Identify which cell holds the provided text, then report its (X, Y) central coordinate. 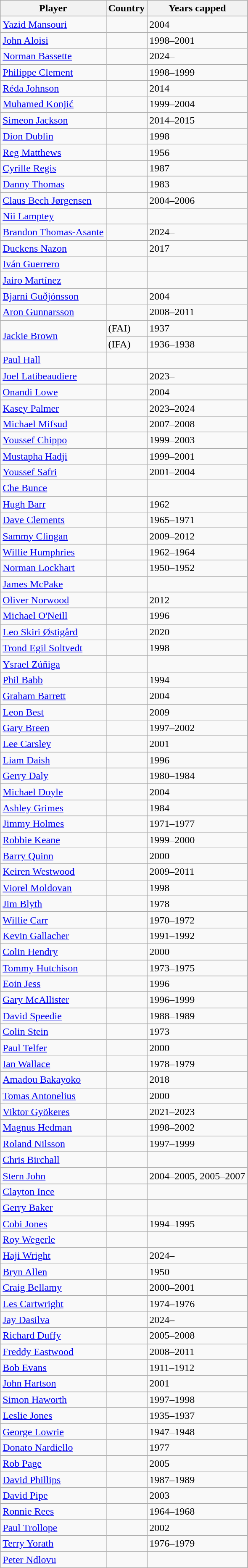
1998–2001 (198, 40)
2004–2006 (198, 200)
1935–1937 (198, 1415)
Leon Best (53, 712)
Keiren Westwood (53, 872)
2023– (198, 376)
2014 (198, 88)
Onandi Lowe (53, 392)
1988–1989 (198, 1016)
Player (53, 8)
(IFA) (127, 344)
1987–1989 (198, 1479)
Iván Guerrero (53, 264)
1965–1971 (198, 520)
1999–2003 (198, 440)
Philippe Clement (53, 72)
Paul Trollope (53, 1528)
Muhamed Konjić (53, 104)
1976–1979 (198, 1544)
Rob Page (53, 1463)
Réda Johnson (53, 88)
1980–1984 (198, 776)
1973 (198, 1032)
1971–1977 (198, 824)
1977 (198, 1447)
Viorel Moldovan (53, 888)
2003 (198, 1496)
1962 (198, 504)
1936–1938 (198, 344)
Cobi Jones (53, 1224)
Peter Ndlovu (53, 1560)
Paul Telfer (53, 1048)
Gary Breen (53, 728)
Leslie Jones (53, 1415)
Roy Wegerle (53, 1240)
1987 (198, 168)
2002 (198, 1528)
Trond Egil Soltvedt (53, 648)
Bryn Allen (53, 1272)
Bob Evans (53, 1368)
Lee Carsley (53, 744)
1970–1972 (198, 920)
Barry Quinn (53, 856)
1937 (198, 328)
Claus Bech Jørgensen (53, 200)
Jay Dasilva (53, 1320)
2005–2008 (198, 1336)
1978–1979 (198, 1064)
John Aloisi (53, 40)
Terry Yorath (53, 1544)
Norman Lockhart (53, 568)
Bjarni Guðjónsson (53, 296)
Joel Latibeaudiere (53, 376)
Chris Birchall (53, 1160)
Danny Thomas (53, 184)
Colin Stein (53, 1032)
2012 (198, 600)
2009 (198, 712)
Tomas Antonelius (53, 1096)
1998–2002 (198, 1128)
David Phillips (53, 1479)
1964–1968 (198, 1512)
Eoin Jess (53, 984)
(FAI) (127, 328)
Jimmy Holmes (53, 824)
2014–2015 (198, 120)
2000–2001 (198, 1288)
Reg Matthews (53, 152)
1994–1995 (198, 1224)
David Speedie (53, 1016)
Viktor Gyökeres (53, 1112)
Duckens Nazon (53, 248)
Graham Barrett (53, 696)
1950–1952 (198, 568)
Magnus Hedman (53, 1128)
Simeon Jackson (53, 120)
Ian Wallace (53, 1064)
2021–2023 (198, 1112)
Dion Dublin (53, 136)
Les Cartwright (53, 1304)
George Lowrie (53, 1431)
1978 (198, 904)
1999–2004 (198, 104)
Paul Hall (53, 360)
1983 (198, 184)
Gerry Daly (53, 776)
1950 (198, 1272)
Jim Blyth (53, 904)
James McPake (53, 584)
1997–1998 (198, 1400)
1997–1999 (198, 1144)
Michael Mifsud (53, 424)
Youssef Chippo (53, 440)
Jairo Martínez (53, 280)
Haji Wright (53, 1256)
1974–1976 (198, 1304)
Ronnie Rees (53, 1512)
2005 (198, 1463)
1999–2001 (198, 456)
Oliver Norwood (53, 600)
Sammy Clingan (53, 536)
2018 (198, 1080)
2020 (198, 632)
Gary McAllister (53, 1000)
1911–1912 (198, 1368)
Mustapha Hadji (53, 456)
Leo Skiri Østigård (53, 632)
1999–2000 (198, 840)
John Hartson (53, 1384)
Colin Hendry (53, 952)
Country (127, 8)
2023–2024 (198, 408)
Yazid Mansouri (53, 24)
1998–1999 (198, 72)
Kevin Gallacher (53, 936)
Brandon Thomas-Asante (53, 232)
2001–2004 (198, 472)
Kasey Palmer (53, 408)
Phil Babb (53, 680)
Che Bunce (53, 488)
Youssef Safri (53, 472)
Richard Duffy (53, 1336)
1956 (198, 152)
Aron Gunnarsson (53, 312)
Willie Carr (53, 920)
Amadou Bakayoko (53, 1080)
Ysrael Zúñiga (53, 664)
2009–2011 (198, 872)
1991–1992 (198, 936)
Craig Bellamy (53, 1288)
Norman Bassette (53, 56)
1994 (198, 680)
Hugh Barr (53, 504)
Willie Humphries (53, 552)
Jackie Brown (53, 336)
Michael O'Neill (53, 616)
1973–1975 (198, 968)
Stern John (53, 1176)
2004–2005, 2005–2007 (198, 1176)
Ashley Grimes (53, 808)
2009–2012 (198, 536)
1984 (198, 808)
Gerry Baker (53, 1208)
Roland Nilsson (53, 1144)
1962–1964 (198, 552)
Simon Haworth (53, 1400)
1947–1948 (198, 1431)
Years capped (198, 8)
Cyrille Regis (53, 168)
Robbie Keane (53, 840)
Clayton Ince (53, 1192)
1997–2002 (198, 728)
Dave Clements (53, 520)
Michael Doyle (53, 792)
Freddy Eastwood (53, 1352)
David Pipe (53, 1496)
2017 (198, 248)
Nii Lamptey (53, 216)
Donato Nardiello (53, 1447)
Tommy Hutchison (53, 968)
2007–2008 (198, 424)
1996–1999 (198, 1000)
Liam Daish (53, 760)
